Find where the given text appears and provide that cell's center as [X, Y] coordinate. 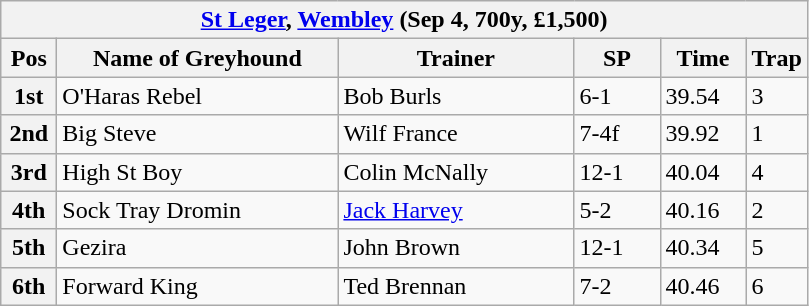
7-4f [617, 134]
6th [29, 286]
Pos [29, 58]
7-2 [617, 286]
40.34 [703, 248]
1 [776, 134]
5 [776, 248]
6-1 [617, 96]
Sock Tray Dromin [198, 210]
Trainer [456, 58]
Time [703, 58]
Jack Harvey [456, 210]
John Brown [456, 248]
2 [776, 210]
St Leger, Wembley (Sep 4, 700y, £1,500) [404, 20]
High St Boy [198, 172]
Forward King [198, 286]
5th [29, 248]
O'Haras Rebel [198, 96]
Trap [776, 58]
4th [29, 210]
39.92 [703, 134]
40.46 [703, 286]
6 [776, 286]
Wilf France [456, 134]
40.04 [703, 172]
40.16 [703, 210]
Ted Brennan [456, 286]
3 [776, 96]
Colin McNally [456, 172]
Gezira [198, 248]
Name of Greyhound [198, 58]
3rd [29, 172]
Big Steve [198, 134]
Bob Burls [456, 96]
4 [776, 172]
39.54 [703, 96]
2nd [29, 134]
1st [29, 96]
SP [617, 58]
5-2 [617, 210]
